Return (x, y) of the center of cell containing provided text 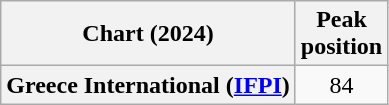
Peakposition (341, 34)
Chart (2024) (148, 34)
84 (341, 85)
Greece International (IFPI) (148, 85)
